Return (x, y) of the center of cell containing provided text 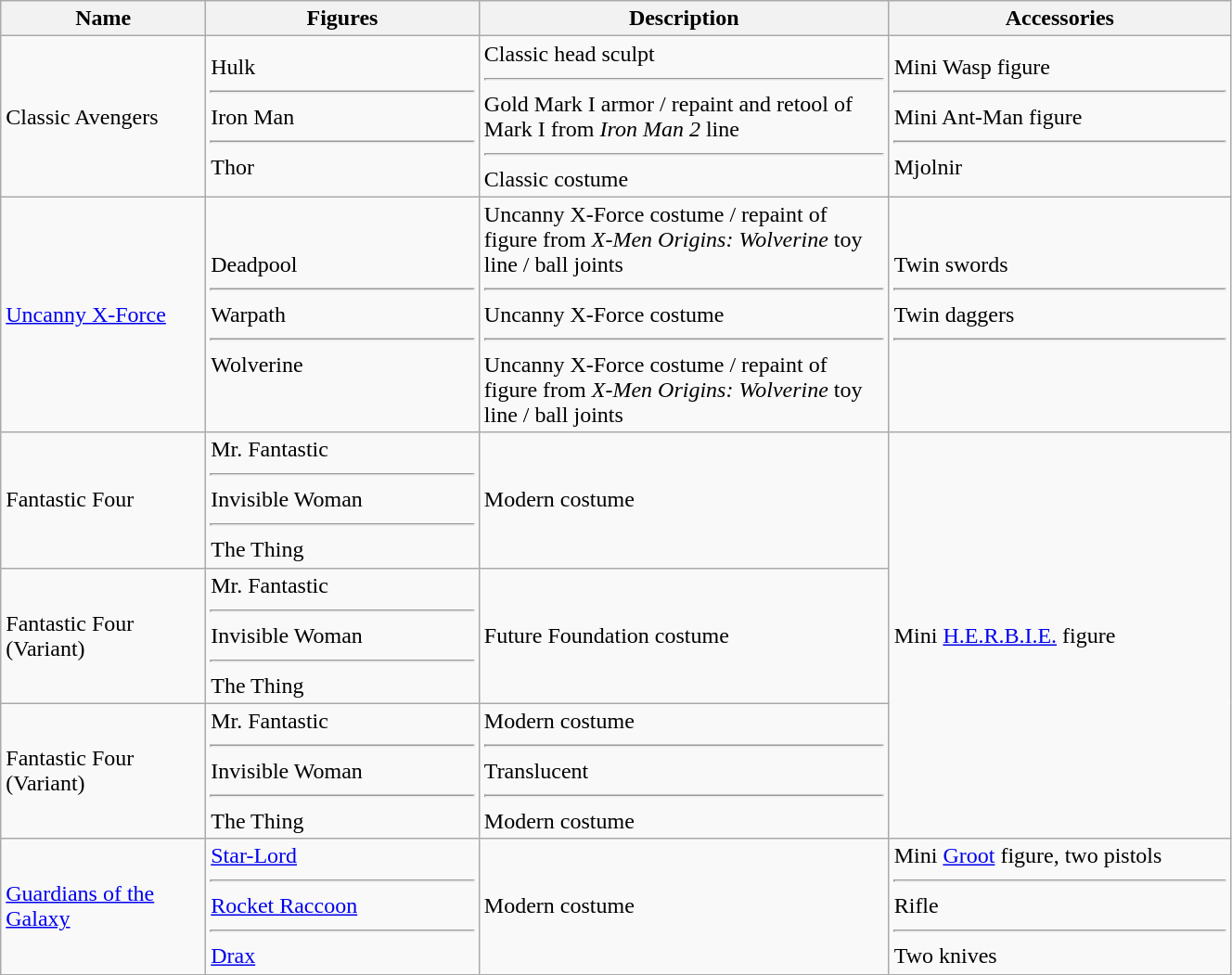
Mini Groot figure, two pistolsRifleTwo knives (1059, 906)
Accessories (1059, 19)
Twin swordsTwin daggers (1059, 314)
DeadpoolWarpathWolverine (343, 314)
Modern costumeTranslucentModern costume (684, 771)
Figures (343, 19)
Guardians of the Galaxy (104, 906)
Mini H.E.R.B.I.E. figure (1059, 635)
Uncanny X-Force (104, 314)
Fantastic Four (104, 500)
Description (684, 19)
Star-LordRocket RaccoonDrax (343, 906)
Future Foundation costume (684, 635)
Classic Avengers (104, 117)
HulkIron ManThor (343, 117)
Name (104, 19)
Classic head sculptGold Mark I armor / repaint and retool of Mark I from Iron Man 2 lineClassic costume (684, 117)
Mini Wasp figureMini Ant-Man figureMjolnir (1059, 117)
